Output the [X, Y] coordinate of the center of the cell containing the given text.  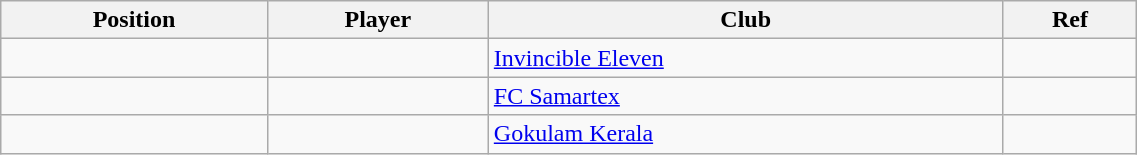
Position [134, 20]
FC Samartex [746, 96]
Gokulam Kerala [746, 134]
Club [746, 20]
Player [378, 20]
Ref [1070, 20]
Invincible Eleven [746, 58]
